Pinpoint the cell where the given text exists, returning its [x, y] midpoint coordinate. 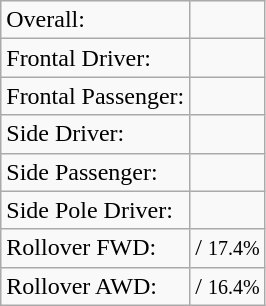
Side Passenger: [96, 172]
Rollover FWD: [96, 248]
Rollover AWD: [96, 286]
Overall: [96, 20]
Side Driver: [96, 134]
Side Pole Driver: [96, 210]
Frontal Driver: [96, 58]
/ 17.4% [228, 248]
/ 16.4% [228, 286]
Frontal Passenger: [96, 96]
